Determine the [X, Y] coordinate at the center of the cell enclosing the given text.  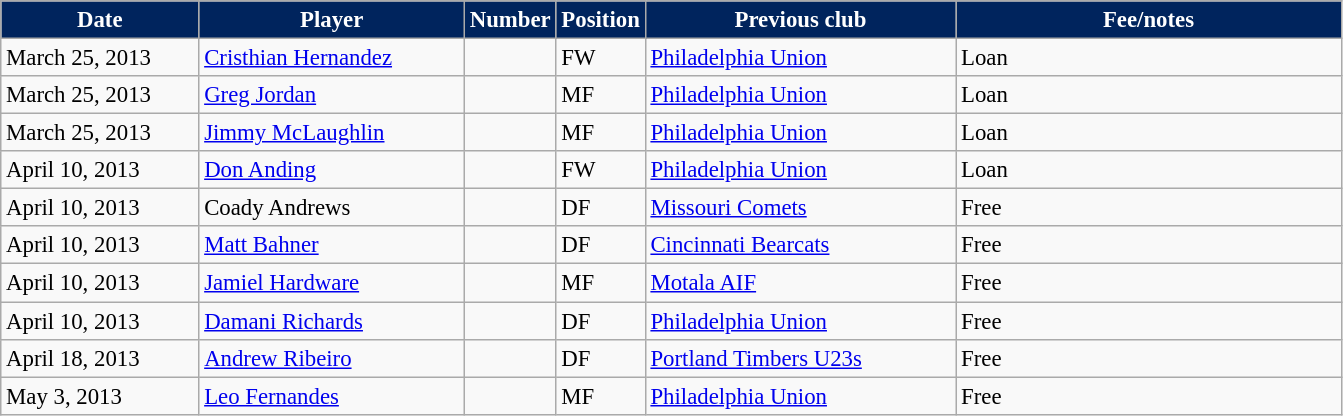
Cristhian Hernandez [332, 58]
Player [332, 20]
Date [100, 20]
Previous club [800, 20]
Greg Jordan [332, 95]
May 3, 2013 [100, 396]
Don Anding [332, 170]
Jamiel Hardware [332, 283]
Number [510, 20]
Coady Andrews [332, 208]
Matt Bahner [332, 245]
Fee/notes [1149, 20]
Missouri Comets [800, 208]
Motala AIF [800, 283]
Portland Timbers U23s [800, 358]
Damani Richards [332, 321]
Andrew Ribeiro [332, 358]
Position [600, 20]
Cincinnati Bearcats [800, 245]
Jimmy McLaughlin [332, 133]
Leo Fernandes [332, 396]
April 18, 2013 [100, 358]
